Find where the given text appears and provide that cell's center as [X, Y] coordinate. 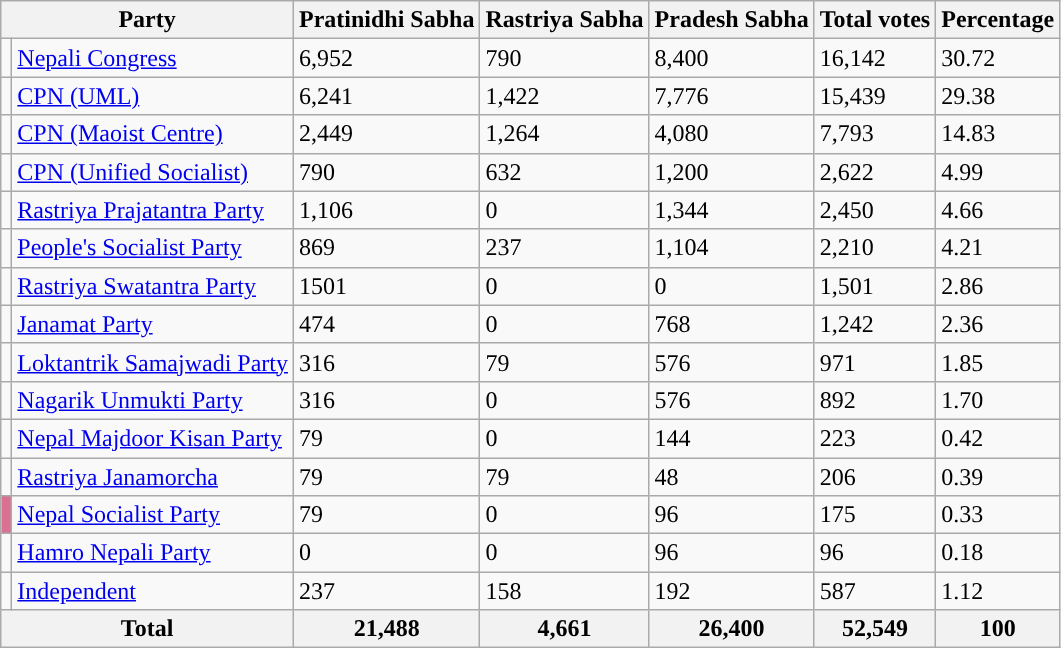
192 [732, 591]
Independent [153, 591]
8,400 [732, 58]
People's Socialist Party [153, 248]
15,439 [875, 96]
4.66 [998, 210]
1,344 [732, 210]
474 [386, 324]
CPN (Maoist Centre) [153, 134]
14.83 [998, 134]
Nepal Majdoor Kisan Party [153, 438]
1,106 [386, 210]
CPN (UML) [153, 96]
2.86 [998, 286]
Nepal Socialist Party [153, 515]
0.39 [998, 477]
768 [732, 324]
Rastriya Janamorcha [153, 477]
Janamat Party [153, 324]
223 [875, 438]
Pratinidhi Sabha [386, 20]
175 [875, 515]
144 [732, 438]
CPN (Unified Socialist) [153, 172]
Pradesh Sabha [732, 20]
Rastriya Sabha [564, 20]
7,776 [732, 96]
1,200 [732, 172]
892 [875, 400]
0.42 [998, 438]
4,080 [732, 134]
1,422 [564, 96]
4,661 [564, 629]
Total votes [875, 20]
Percentage [998, 20]
16,142 [875, 58]
Rastriya Swatantra Party [153, 286]
587 [875, 591]
1,264 [564, 134]
2.36 [998, 324]
0.18 [998, 553]
1.85 [998, 362]
1,104 [732, 248]
26,400 [732, 629]
1,242 [875, 324]
2,210 [875, 248]
2,622 [875, 172]
6,952 [386, 58]
2,450 [875, 210]
6,241 [386, 96]
Hamro Nepali Party [153, 553]
Loktantrik Samajwadi Party [153, 362]
1501 [386, 286]
100 [998, 629]
1,501 [875, 286]
869 [386, 248]
206 [875, 477]
971 [875, 362]
4.21 [998, 248]
48 [732, 477]
1.12 [998, 591]
52,549 [875, 629]
30.72 [998, 58]
1.70 [998, 400]
21,488 [386, 629]
Party [148, 20]
4.99 [998, 172]
0.33 [998, 515]
29.38 [998, 96]
Nagarik Unmukti Party [153, 400]
7,793 [875, 134]
Total [148, 629]
2,449 [386, 134]
632 [564, 172]
158 [564, 591]
Nepali Congress [153, 58]
Rastriya Prajatantra Party [153, 210]
